From the cell containing the given text, extract its center point as (X, Y) coordinate. 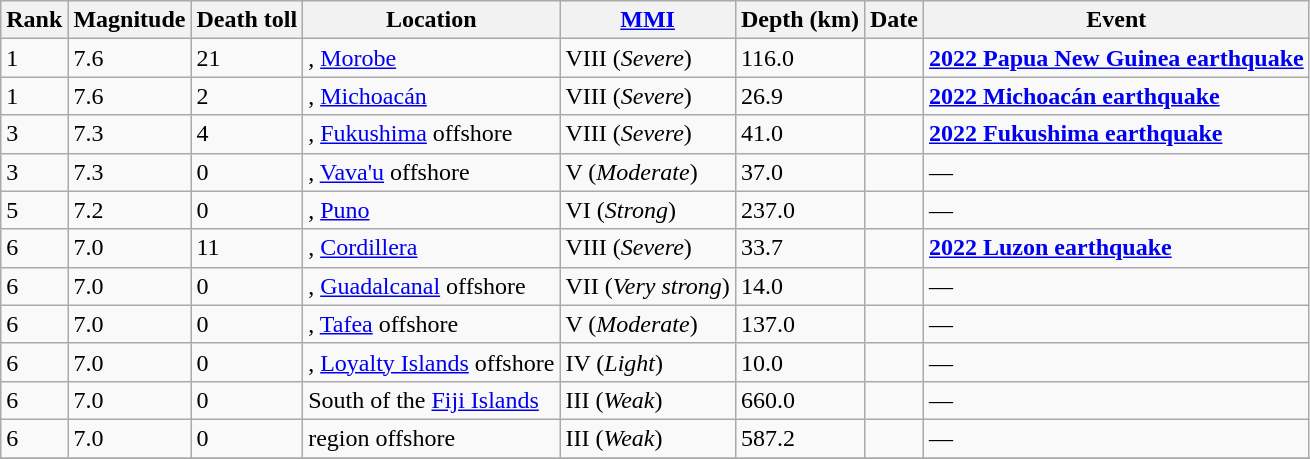
37.0 (800, 172)
116.0 (800, 58)
660.0 (800, 400)
, Puno (432, 210)
4 (247, 134)
VI (Strong) (648, 210)
2 (247, 96)
41.0 (800, 134)
587.2 (800, 438)
, Morobe (432, 58)
Location (432, 20)
21 (247, 58)
, Cordillera (432, 248)
South of the Fiji Islands (432, 400)
137.0 (800, 324)
237.0 (800, 210)
2022 Luzon earthquake (1116, 248)
26.9 (800, 96)
, Tafea offshore (432, 324)
Depth (km) (800, 20)
, Vava'u offshore (432, 172)
Rank (34, 20)
2022 Papua New Guinea earthquake (1116, 58)
, Michoacán (432, 96)
2022 Fukushima earthquake (1116, 134)
2022 Michoacán earthquake (1116, 96)
IV (Light) (648, 362)
Event (1116, 20)
33.7 (800, 248)
Magnitude (130, 20)
14.0 (800, 286)
7.2 (130, 210)
MMI (648, 20)
Date (894, 20)
VII (Very strong) (648, 286)
, Loyalty Islands offshore (432, 362)
5 (34, 210)
Death toll (247, 20)
, Fukushima offshore (432, 134)
region offshore (432, 438)
11 (247, 248)
10.0 (800, 362)
, Guadalcanal offshore (432, 286)
